Detect which cell encompasses the target text, then output its [x, y] center coordinate. 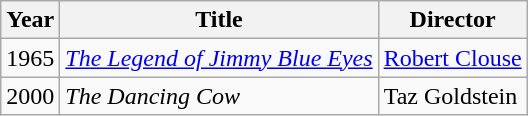
Title [219, 20]
Taz Goldstein [452, 96]
Director [452, 20]
Year [30, 20]
Robert Clouse [452, 58]
2000 [30, 96]
The Dancing Cow [219, 96]
1965 [30, 58]
The Legend of Jimmy Blue Eyes [219, 58]
